Identify which cell holds the provided text, then report its (x, y) central coordinate. 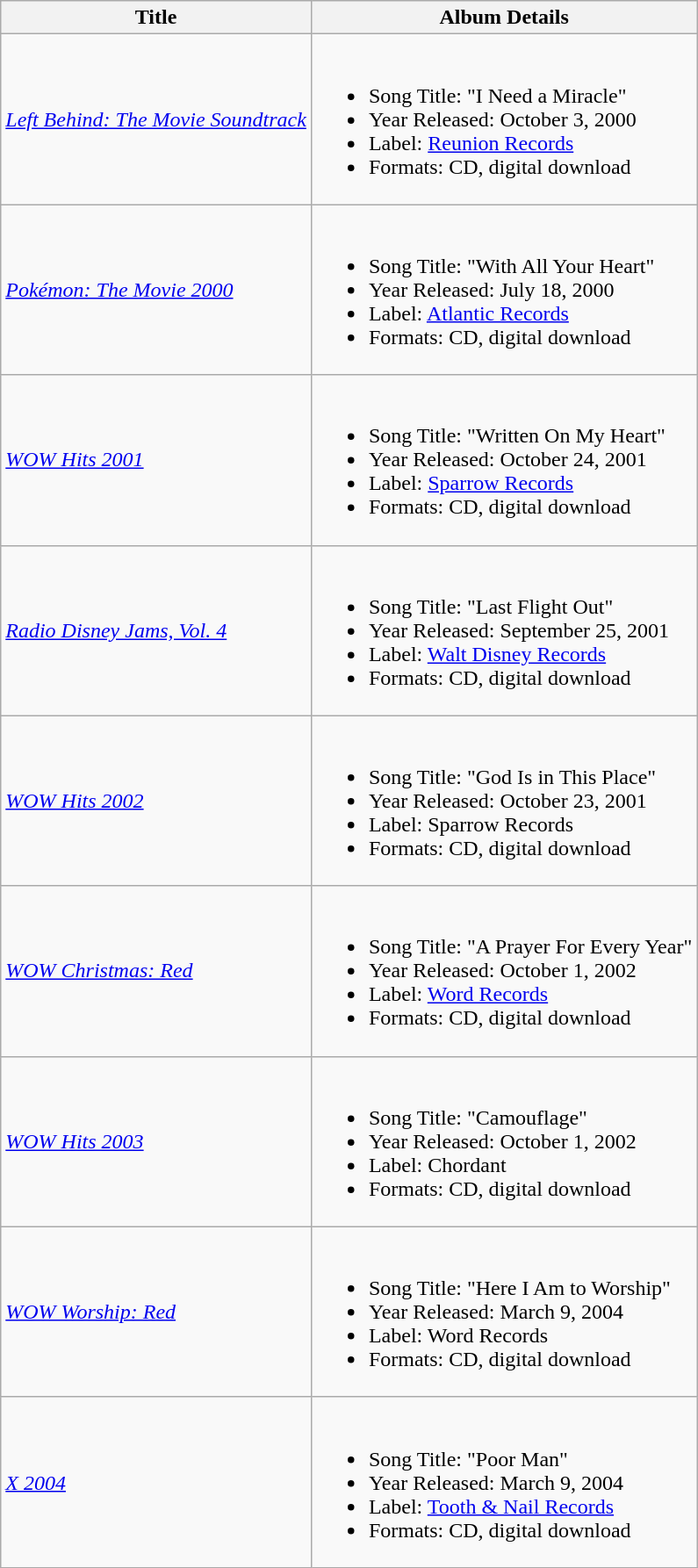
Song Title: "Here I Am to Worship"Year Released: March 9, 2004Label: Word RecordsFormats: CD, digital download (504, 1312)
Song Title: "I Need a Miracle"Year Released: October 3, 2000Label: Reunion RecordsFormats: CD, digital download (504, 119)
Song Title: "Camouflage"Year Released: October 1, 2002Label: ChordantFormats: CD, digital download (504, 1141)
Song Title: "Poor Man"Year Released: March 9, 2004Label: Tooth & Nail RecordsFormats: CD, digital download (504, 1482)
Song Title: "A Prayer For Every Year"Year Released: October 1, 2002Label: Word RecordsFormats: CD, digital download (504, 971)
Pokémon: The Movie 2000 (156, 290)
WOW Hits 2001 (156, 460)
Song Title: "God Is in This Place"Year Released: October 23, 2001Label: Sparrow RecordsFormats: CD, digital download (504, 801)
Song Title: "Last Flight Out"Year Released: September 25, 2001Label: Walt Disney RecordsFormats: CD, digital download (504, 630)
Song Title: "Written On My Heart"Year Released: October 24, 2001Label: Sparrow RecordsFormats: CD, digital download (504, 460)
X 2004 (156, 1482)
Album Details (504, 18)
Song Title: "With All Your Heart"Year Released: July 18, 2000Label: Atlantic RecordsFormats: CD, digital download (504, 290)
Radio Disney Jams, Vol. 4 (156, 630)
WOW Hits 2003 (156, 1141)
WOW Christmas: Red (156, 971)
Left Behind: The Movie Soundtrack (156, 119)
WOW Worship: Red (156, 1312)
Title (156, 18)
WOW Hits 2002 (156, 801)
